Identify which cell holds the provided text, then report its (X, Y) central coordinate. 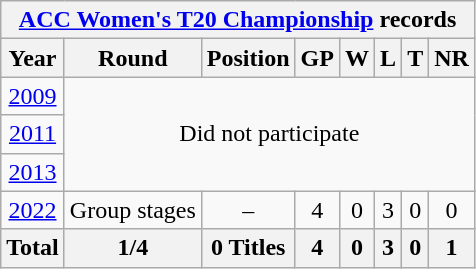
2011 (33, 134)
Did not participate (269, 134)
1 (452, 248)
2009 (33, 96)
L (388, 58)
T (416, 58)
GP (317, 58)
Group stages (132, 210)
0 Titles (248, 248)
W (356, 58)
1/4 (132, 248)
2022 (33, 210)
Position (248, 58)
ACC Women's T20 Championship records (238, 20)
Total (33, 248)
2013 (33, 172)
Round (132, 58)
– (248, 210)
Year (33, 58)
NR (452, 58)
